Return (X, Y) of the center of cell containing provided text 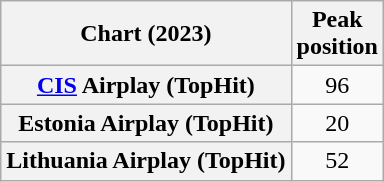
52 (337, 161)
Estonia Airplay (TopHit) (146, 123)
CIS Airplay (TopHit) (146, 85)
Lithuania Airplay (TopHit) (146, 161)
20 (337, 123)
96 (337, 85)
Chart (2023) (146, 34)
Peakposition (337, 34)
